Determine the [x, y] coordinate at the center of the cell enclosing the given text.  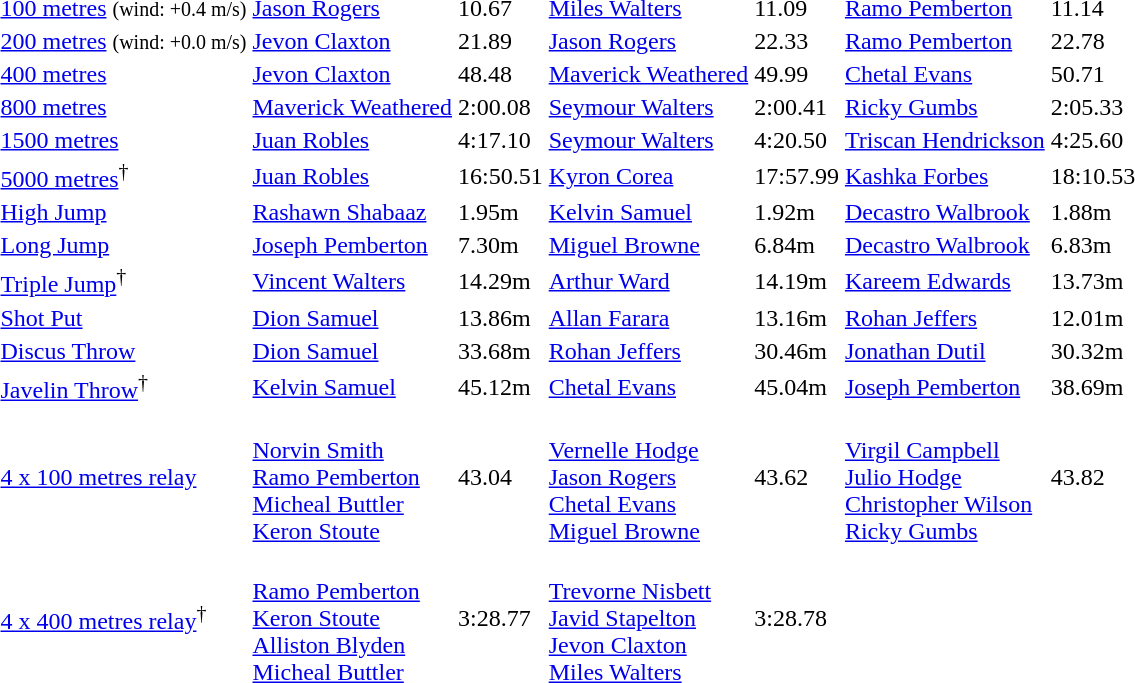
48.48 [501, 74]
43.62 [797, 477]
Vernelle HodgeJason RogersChetal EvansMiguel Browne [648, 477]
33.68m [501, 351]
4:20.50 [797, 140]
Ramo Pemberton [944, 41]
Allan Farara [648, 318]
Ricky Gumbs [944, 107]
17:57.99 [797, 176]
14.19m [797, 281]
16:50.51 [501, 176]
Virgil CampbellJulio HodgeChristopher WilsonRicky Gumbs [944, 477]
2:00.41 [797, 107]
6.84m [797, 245]
Norvin SmithRamo PembertonMicheal ButtlerKeron Stoute [352, 477]
43.04 [501, 477]
Rashawn Shabaaz [352, 212]
Arthur Ward [648, 281]
30.46m [797, 351]
1.95m [501, 212]
49.99 [797, 74]
45.12m [501, 387]
22.33 [797, 41]
13.86m [501, 318]
Kyron Corea [648, 176]
4:17.10 [501, 140]
21.89 [501, 41]
13.16m [797, 318]
Miguel Browne [648, 245]
14.29m [501, 281]
Kashka Forbes [944, 176]
Vincent Walters [352, 281]
1.92m [797, 212]
Triscan Hendrickson [944, 140]
Kareem Edwards [944, 281]
7.30m [501, 245]
Jonathan Dutil [944, 351]
2:00.08 [501, 107]
45.04m [797, 387]
Jason Rogers [648, 41]
